Determine the (x, y) coordinate at the center of the cell enclosing the given text.  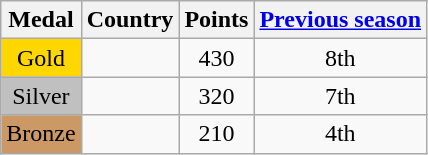
4th (340, 134)
Gold (41, 58)
Country (130, 20)
Silver (41, 96)
430 (216, 58)
320 (216, 96)
Bronze (41, 134)
Points (216, 20)
Previous season (340, 20)
210 (216, 134)
8th (340, 58)
7th (340, 96)
Medal (41, 20)
